Detect which cell encompasses the target text, then output its [X, Y] center coordinate. 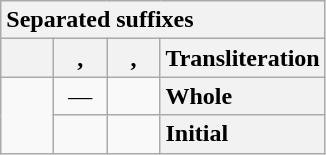
Whole [242, 96]
Transliteration [242, 58]
— [80, 96]
Separated suffixes [163, 20]
Initial [242, 134]
